Provide the (x, y) coordinate of the cell's center where the given text is located.  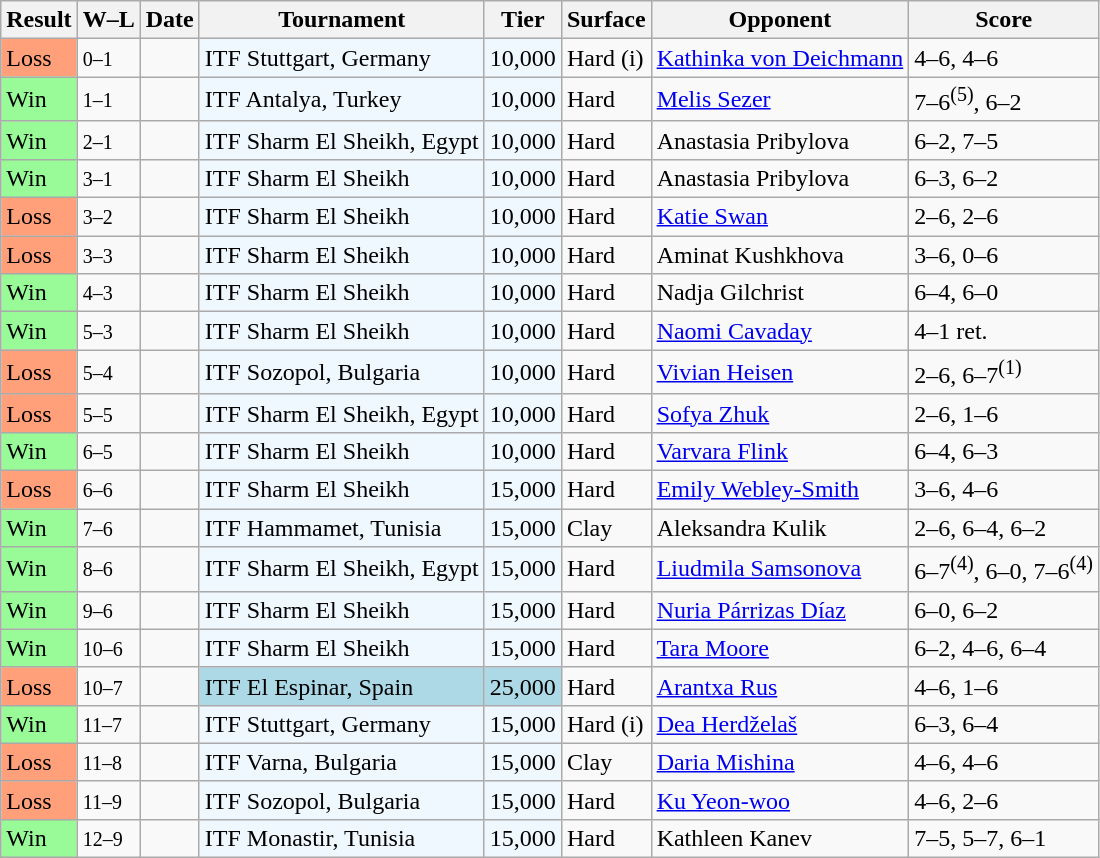
7–6 (108, 528)
Emily Webley-Smith (780, 489)
4–6, 1–6 (1004, 686)
Dea Herdželaš (780, 724)
25,000 (522, 686)
3–2 (108, 217)
6–2, 4–6, 6–4 (1004, 648)
Result (39, 20)
1–1 (108, 100)
11–8 (108, 762)
6–6 (108, 489)
ITF Varna, Bulgaria (342, 762)
2–6, 6–4, 6–2 (1004, 528)
2–6, 1–6 (1004, 413)
8–6 (108, 570)
Naomi Cavaday (780, 331)
Nadja Gilchrist (780, 293)
Sofya Zhuk (780, 413)
6–0, 6–2 (1004, 610)
ITF El Espinar, Spain (342, 686)
Date (170, 20)
Arantxa Rus (780, 686)
7–5, 5–7, 6–1 (1004, 839)
Score (1004, 20)
Opponent (780, 20)
3–6, 4–6 (1004, 489)
ITF Hammamet, Tunisia (342, 528)
Tier (522, 20)
Surface (606, 20)
11–9 (108, 800)
2–1 (108, 140)
Daria Mishina (780, 762)
Liudmila Samsonova (780, 570)
7–6(5), 6–2 (1004, 100)
6–2, 7–5 (1004, 140)
Aleksandra Kulik (780, 528)
Kathleen Kanev (780, 839)
0–1 (108, 58)
Kathinka von Deichmann (780, 58)
Varvara Flink (780, 451)
Katie Swan (780, 217)
5–5 (108, 413)
5–3 (108, 331)
12–9 (108, 839)
3–1 (108, 178)
6–7(4), 6–0, 7–6(4) (1004, 570)
4–6, 2–6 (1004, 800)
11–7 (108, 724)
6–4, 6–3 (1004, 451)
10–7 (108, 686)
9–6 (108, 610)
ITF Antalya, Turkey (342, 100)
2–6, 2–6 (1004, 217)
4–1 ret. (1004, 331)
6–3, 6–2 (1004, 178)
Tournament (342, 20)
6–4, 6–0 (1004, 293)
W–L (108, 20)
6–3, 6–4 (1004, 724)
4–3 (108, 293)
3–6, 0–6 (1004, 255)
Aminat Kushkhova (780, 255)
Ku Yeon-woo (780, 800)
Nuria Párrizas Díaz (780, 610)
3–3 (108, 255)
ITF Monastir, Tunisia (342, 839)
Vivian Heisen (780, 372)
Melis Sezer (780, 100)
5–4 (108, 372)
2–6, 6–7(1) (1004, 372)
10–6 (108, 648)
Tara Moore (780, 648)
6–5 (108, 451)
